Identify which cell holds the provided text, then report its [X, Y] central coordinate. 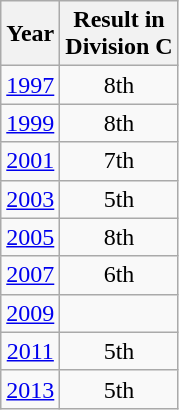
2013 [30, 389]
6th [119, 275]
2001 [30, 161]
2003 [30, 199]
2005 [30, 237]
Year [30, 34]
7th [119, 161]
2007 [30, 275]
2009 [30, 313]
2011 [30, 351]
1997 [30, 85]
1999 [30, 123]
Result inDivision C [119, 34]
